Search for the cell housing the specified text and yield its [X, Y] center coordinate. 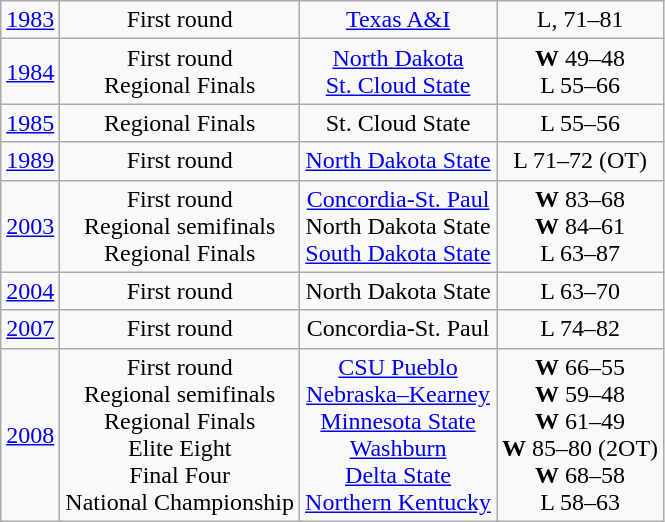
L 71–72 (OT) [580, 161]
2003 [30, 226]
W 49–48L 55–66 [580, 72]
St. Cloud State [398, 123]
L 55–56 [580, 123]
1985 [30, 123]
2008 [30, 434]
Concordia-St. PaulNorth Dakota StateSouth Dakota State [398, 226]
1984 [30, 72]
Texas A&I [398, 20]
2007 [30, 329]
First roundRegional semifinalsRegional FinalsElite EightFinal FourNational Championship [180, 434]
W 83–68W 84–61L 63–87 [580, 226]
W 66–55W 59–48W 61–49W 85–80 (2OT)W 68–58L 58–63 [580, 434]
Concordia-St. Paul [398, 329]
L 74–82 [580, 329]
1983 [30, 20]
CSU PuebloNebraska–KearneyMinnesota StateWashburnDelta StateNorthern Kentucky [398, 434]
2004 [30, 291]
North DakotaSt. Cloud State [398, 72]
1989 [30, 161]
L 63–70 [580, 291]
L, 71–81 [580, 20]
First roundRegional semifinalsRegional Finals [180, 226]
Regional Finals [180, 123]
First roundRegional Finals [180, 72]
